Locate the cell with the specified text and output its [x, y] center coordinate. 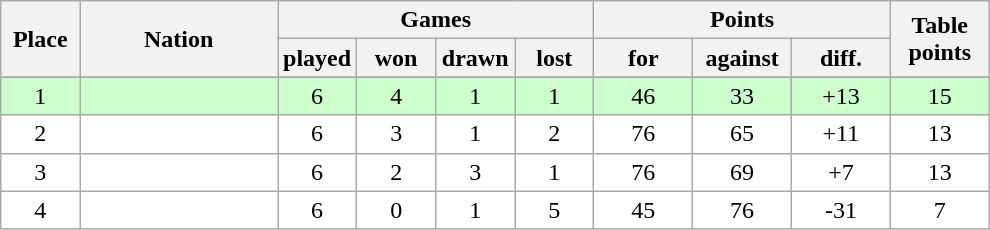
for [644, 58]
won [396, 58]
5 [554, 210]
diff. [842, 58]
-31 [842, 210]
33 [742, 96]
Nation [179, 39]
drawn [476, 58]
46 [644, 96]
Place [40, 39]
15 [940, 96]
Games [436, 20]
Points [742, 20]
7 [940, 210]
lost [554, 58]
69 [742, 172]
played [318, 58]
+7 [842, 172]
45 [644, 210]
Tablepoints [940, 39]
65 [742, 134]
+13 [842, 96]
+11 [842, 134]
0 [396, 210]
against [742, 58]
